Detect which cell encompasses the target text, then output its [X, Y] center coordinate. 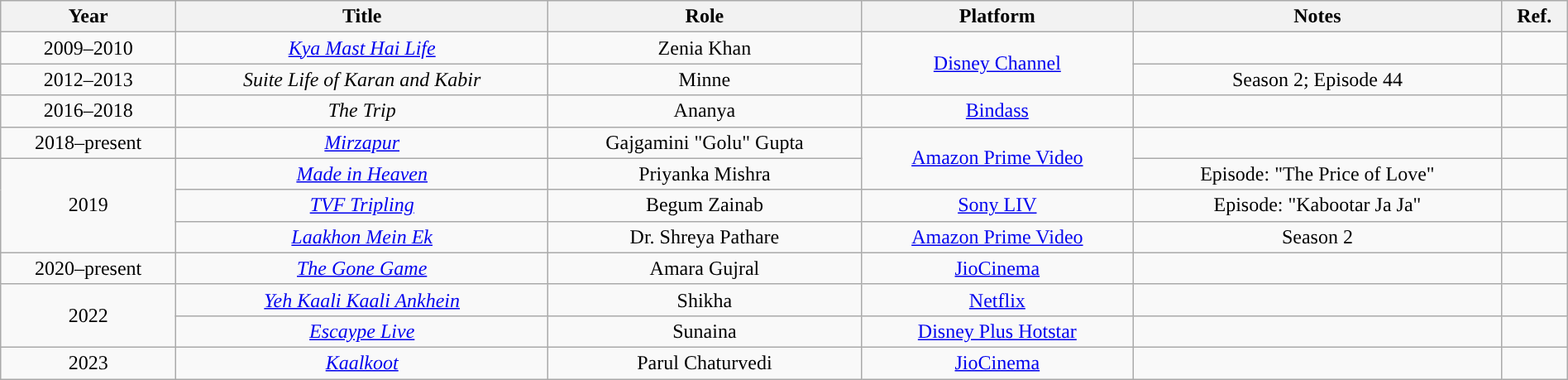
Shikha [705, 300]
2009–2010 [88, 48]
Episode: "Kabootar Ja Ja" [1317, 205]
Laakhon Mein Ek [362, 237]
Bindass [997, 111]
2019 [88, 205]
Ref. [1534, 17]
Suite Life of Karan and Kabir [362, 79]
Zenia Khan [705, 48]
2016–2018 [88, 111]
Begum Zainab [705, 205]
Year [88, 17]
Disney Plus Hotstar [997, 331]
Netflix [997, 300]
The Trip [362, 111]
Dr. Shreya Pathare [705, 237]
The Gone Game [362, 268]
Season 2 [1317, 237]
Role [705, 17]
Parul Chaturvedi [705, 363]
Kya Mast Hai Life [362, 48]
Sony LIV [997, 205]
Mirzapur [362, 142]
2018–present [88, 142]
Priyanka Mishra [705, 174]
2023 [88, 363]
Kaalkoot [362, 363]
Made in Heaven [362, 174]
Platform [997, 17]
2012–2013 [88, 79]
Notes [1317, 17]
Title [362, 17]
Disney Channel [997, 64]
Season 2; Episode 44 [1317, 79]
Amara Gujral [705, 268]
Escaype Live [362, 331]
Yeh Kaali Kaali Ankhein [362, 300]
Ananya [705, 111]
Sunaina [705, 331]
Gajgamini "Golu" Gupta [705, 142]
TVF Tripling [362, 205]
2020–present [88, 268]
2022 [88, 315]
Minne [705, 79]
Episode: "The Price of Love" [1317, 174]
